Determine the [x, y] coordinate at the center of the cell enclosing the given text.  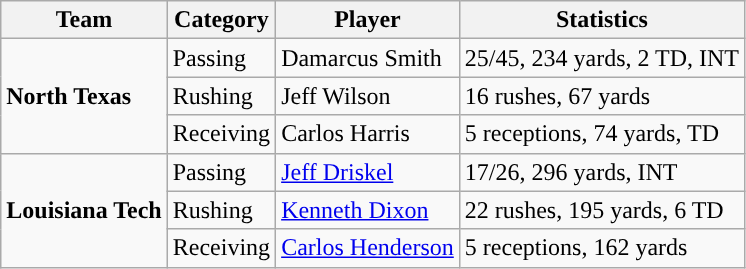
Statistics [602, 20]
Carlos Henderson [368, 248]
Jeff Driskel [368, 172]
17/26, 296 yards, INT [602, 172]
Jeff Wilson [368, 96]
25/45, 234 yards, 2 TD, INT [602, 58]
Team [84, 20]
5 receptions, 162 yards [602, 248]
5 receptions, 74 yards, TD [602, 134]
Damarcus Smith [368, 58]
Carlos Harris [368, 134]
North Texas [84, 96]
Louisiana Tech [84, 210]
Kenneth Dixon [368, 210]
Category [221, 20]
Player [368, 20]
22 rushes, 195 yards, 6 TD [602, 210]
16 rushes, 67 yards [602, 96]
